Determine the (X, Y) coordinate at the center of the cell enclosing the given text.  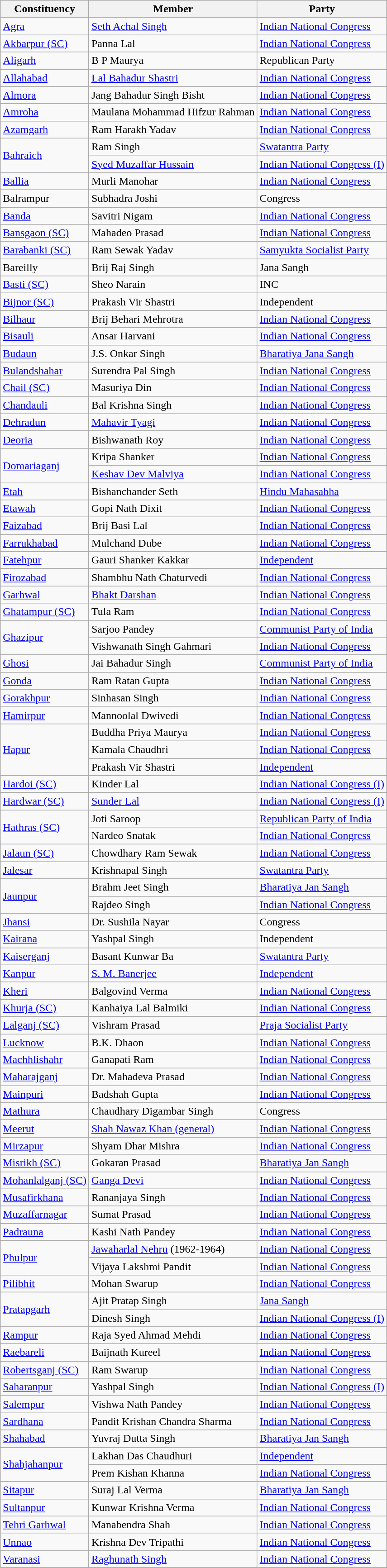
Jaunpur (45, 896)
Suraj Lal Verma (173, 1490)
Sarjoo Pandey (173, 629)
Vishwanath Singh Gahmari (173, 646)
Budaun (45, 353)
Unnao (45, 1542)
Chandauli (45, 405)
Misrikh (SC) (45, 1163)
Raebareli (45, 1353)
Robertsganj (SC) (45, 1370)
Bishanchander Seth (173, 491)
Sultanpur (45, 1507)
Kheri (45, 991)
Farrukhabad (45, 543)
Gonda (45, 681)
Agra (45, 26)
Basti (SC) (45, 285)
Sardhana (45, 1421)
Balrampur (45, 198)
Kunwar Krishna Verma (173, 1507)
Banda (45, 216)
Dr. Mahadeva Prasad (173, 1077)
Krishnapal Singh (173, 870)
Mainpuri (45, 1094)
Bishwanath Roy (173, 439)
Ram Harakh Yadav (173, 129)
Bareilly (45, 267)
Panna Lal (173, 43)
Masuriya Din (173, 388)
Ram Singh (173, 147)
Vijaya Lakshmi Pandit (173, 1266)
Sinhasan Singh (173, 698)
Mohanlalganj (SC) (45, 1180)
Tehri Garhwal (45, 1525)
Savitri Nigam (173, 216)
Jawaharlal Nehru (1962-1964) (173, 1249)
Hapur (45, 749)
Brij Basi Lal (173, 526)
J.S. Onkar Singh (173, 353)
Republican Party of India (322, 819)
Jang Bahadur Singh Bisht (173, 95)
Lal Bahadur Shastri (173, 78)
Vishwa Nath Pandey (173, 1404)
Shahjahanpur (45, 1464)
Kairana (45, 939)
Pratapgarh (45, 1309)
Phulpur (45, 1258)
Machhlishahr (45, 1060)
Subhadra Joshi (173, 198)
Baijnath Kureel (173, 1353)
Keshav Dev Malviya (173, 474)
Lakhan Das Chaudhuri (173, 1456)
Syed Muzaffar Hussain (173, 164)
Ganga Devi (173, 1180)
Ganapati Ram (173, 1060)
Saharanpur (45, 1387)
Ballia (45, 181)
Lucknow (45, 1042)
Gauri Shanker Kakkar (173, 560)
Praja Socialist Party (322, 1025)
Fatehpur (45, 560)
Amroha (45, 112)
Allahabad (45, 78)
Ansar Harvani (173, 336)
Bharatiya Jana Sangh (322, 353)
Republican Party (322, 61)
Maharajganj (45, 1077)
Brahm Jeet Singh (173, 887)
Balgovind Verma (173, 991)
Muzaffarnagar (45, 1215)
Hamirpur (45, 715)
Krishna Dev Tripathi (173, 1542)
Ajit Pratap Singh (173, 1301)
Raja Syed Ahmad Mehdi (173, 1335)
Party (322, 9)
Raghunath Singh (173, 1559)
Gokaran Prasad (173, 1163)
Kanhaiya Lal Balmiki (173, 1008)
Firozabad (45, 577)
Murli Manohar (173, 181)
Barabanki (SC) (45, 250)
Salempur (45, 1404)
Hindu Mahasabha (322, 491)
Domariaganj (45, 465)
Jalesar (45, 870)
Mohan Swarup (173, 1283)
Kamala Chaudhri (173, 749)
Bijnor (SC) (45, 302)
Brij Behari Mehrotra (173, 319)
Mulchand Dube (173, 543)
Bulandshahar (45, 371)
Buddha Priya Maurya (173, 732)
Aligarh (45, 61)
Kripa Shanker (173, 457)
Deoria (45, 439)
Etawah (45, 509)
Surendra Pal Singh (173, 371)
Mirzapur (45, 1146)
Shah Nawaz Khan (general) (173, 1129)
Member (173, 9)
Ram Sewak Yadav (173, 250)
Ghosi (45, 663)
Mahavir Tyagi (173, 422)
Kinder Lal (173, 784)
Dinesh Singh (173, 1318)
B P Maurya (173, 61)
Musafirkhana (45, 1197)
Hathras (SC) (45, 827)
S. M. Banerjee (173, 973)
Mannoolal Dwivedi (173, 715)
Seth Achal Singh (173, 26)
Garhwal (45, 595)
Dehradun (45, 422)
Mathura (45, 1111)
Shyam Dhar Mishra (173, 1146)
Bansgaon (SC) (45, 233)
Etah (45, 491)
Joti Saroop (173, 819)
Prem Kishan Khanna (173, 1473)
Gopi Nath Dixit (173, 509)
Yuvraj Dutta Singh (173, 1439)
Akbarpur (SC) (45, 43)
Ghazipur (45, 638)
Nardeo Snatak (173, 836)
Kashi Nath Pandey (173, 1232)
Shambhu Nath Chaturvedi (173, 577)
Jai Bahadur Singh (173, 663)
Chowdhary Ram Sewak (173, 853)
Lalganj (SC) (45, 1025)
Kaiserganj (45, 956)
Basant Kunwar Ba (173, 956)
Bhakt Darshan (173, 595)
INC (322, 285)
Pandit Krishan Chandra Sharma (173, 1421)
Jalaun (SC) (45, 853)
Varanasi (45, 1559)
Almora (45, 95)
Tula Ram (173, 612)
Jhansi (45, 922)
Padrauna (45, 1232)
Bisauli (45, 336)
Ram Ratan Gupta (173, 681)
Meerut (45, 1129)
Vishram Prasad (173, 1025)
Badshah Gupta (173, 1094)
Gorakhpur (45, 698)
Pilibhit (45, 1283)
Sheo Narain (173, 285)
Rananjaya Singh (173, 1197)
Khurja (SC) (45, 1008)
Shahabad (45, 1439)
Sitapur (45, 1490)
Manabendra Shah (173, 1525)
Rampur (45, 1335)
Bal Krishna Singh (173, 405)
Azamgarh (45, 129)
Bilhaur (45, 319)
B.K. Dhaon (173, 1042)
Hardoi (SC) (45, 784)
Mahadeo Prasad (173, 233)
Samyukta Socialist Party (322, 250)
Hardwar (SC) (45, 801)
Constituency (45, 9)
Ghatampur (SC) (45, 612)
Bahraich (45, 155)
Ram Swarup (173, 1370)
Faizabad (45, 526)
Maulana Mohammad Hifzur Rahman (173, 112)
Dr. Sushila Nayar (173, 922)
Brij Raj Singh (173, 267)
Chail (SC) (45, 388)
Rajdeo Singh (173, 905)
Sunder Lal (173, 801)
Kanpur (45, 973)
Sumat Prasad (173, 1215)
Chaudhary Digambar Singh (173, 1111)
